Determine the (X, Y) coordinate at the center of the cell enclosing the given text.  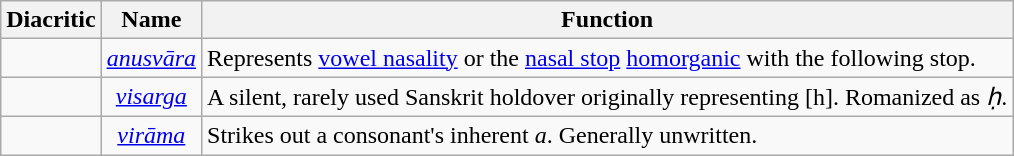
visarga (151, 97)
Represents vowel nasality or the nasal stop homorganic with the following stop. (608, 58)
Name (151, 20)
Function (608, 20)
A silent, rarely used Sanskrit holdover originally representing [h]. Romanized as ḥ. (608, 97)
Strikes out a consonant's inherent a. Generally unwritten. (608, 135)
Diacritic (51, 20)
virāma (151, 135)
anusvāra (151, 58)
